For the text-containing cell, return its midpoint in [x, y] coordinate format. 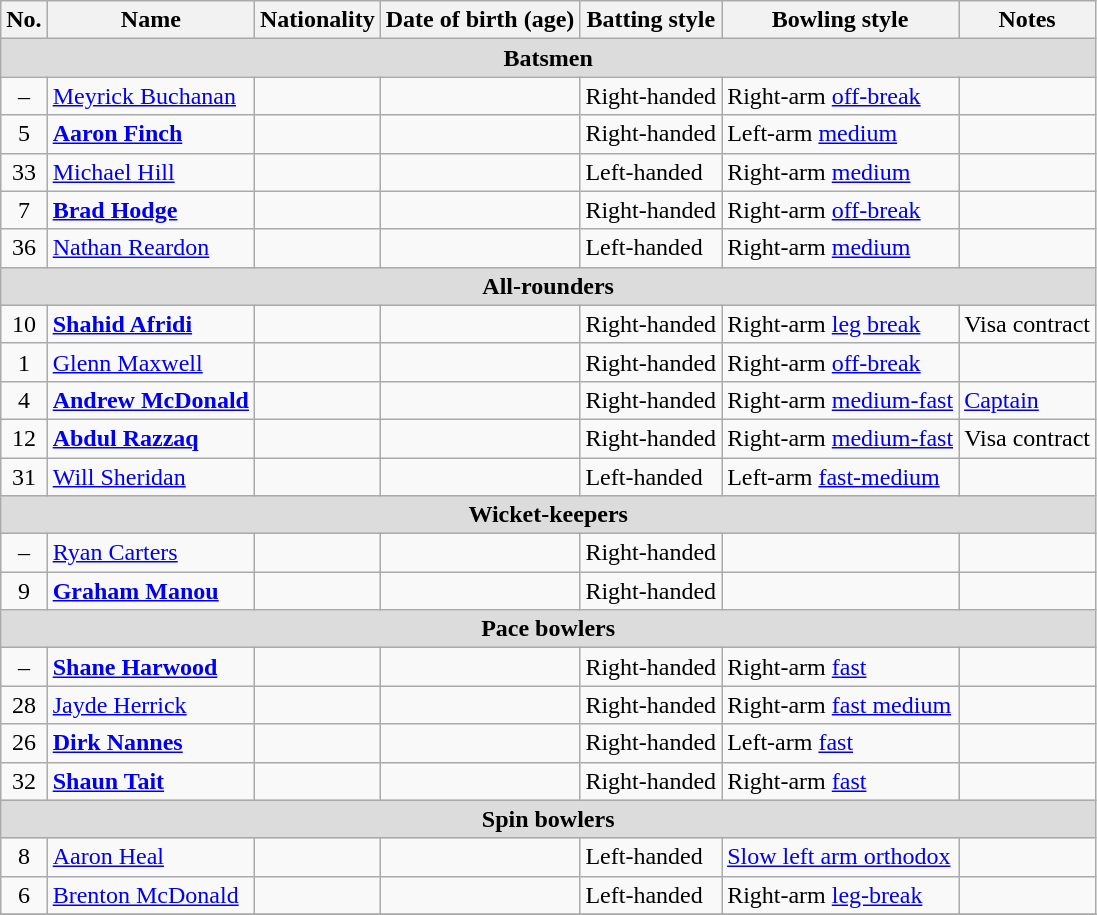
Jayde Herrick [150, 705]
10 [24, 324]
Brad Hodge [150, 210]
6 [24, 895]
Left-arm fast [840, 743]
All-rounders [548, 286]
32 [24, 781]
Date of birth (age) [480, 20]
Right-arm leg break [840, 324]
28 [24, 705]
Bowling style [840, 20]
36 [24, 248]
Name [150, 20]
Wicket-keepers [548, 515]
No. [24, 20]
Brenton McDonald [150, 895]
Shane Harwood [150, 667]
7 [24, 210]
Spin bowlers [548, 819]
Aaron Finch [150, 134]
Will Sheridan [150, 477]
Dirk Nannes [150, 743]
Glenn Maxwell [150, 362]
Shaun Tait [150, 781]
Captain [1028, 400]
Left-arm medium [840, 134]
Aaron Heal [150, 857]
8 [24, 857]
Right-arm fast medium [840, 705]
Notes [1028, 20]
Nathan Reardon [150, 248]
Pace bowlers [548, 629]
Batting style [651, 20]
4 [24, 400]
33 [24, 172]
Graham Manou [150, 591]
12 [24, 438]
Meyrick Buchanan [150, 96]
Slow left arm orthodox [840, 857]
Shahid Afridi [150, 324]
31 [24, 477]
Ryan Carters [150, 553]
Right-arm leg-break [840, 895]
Andrew McDonald [150, 400]
Batsmen [548, 58]
1 [24, 362]
5 [24, 134]
9 [24, 591]
Nationality [317, 20]
Left-arm fast-medium [840, 477]
Michael Hill [150, 172]
Abdul Razzaq [150, 438]
26 [24, 743]
